Return (X, Y) of the center of cell containing provided text 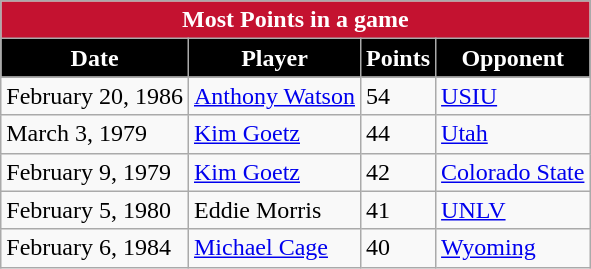
March 3, 1979 (95, 134)
Colorado State (513, 172)
41 (398, 210)
February 5, 1980 (95, 210)
USIU (513, 96)
Michael Cage (274, 248)
UNLV (513, 210)
Anthony Watson (274, 96)
Opponent (513, 58)
54 (398, 96)
February 20, 1986 (95, 96)
Utah (513, 134)
40 (398, 248)
Date (95, 58)
44 (398, 134)
Points (398, 58)
February 6, 1984 (95, 248)
Eddie Morris (274, 210)
Player (274, 58)
February 9, 1979 (95, 172)
Most Points in a game (296, 20)
Wyoming (513, 248)
42 (398, 172)
